From the cell containing the given text, extract its center point as (x, y) coordinate. 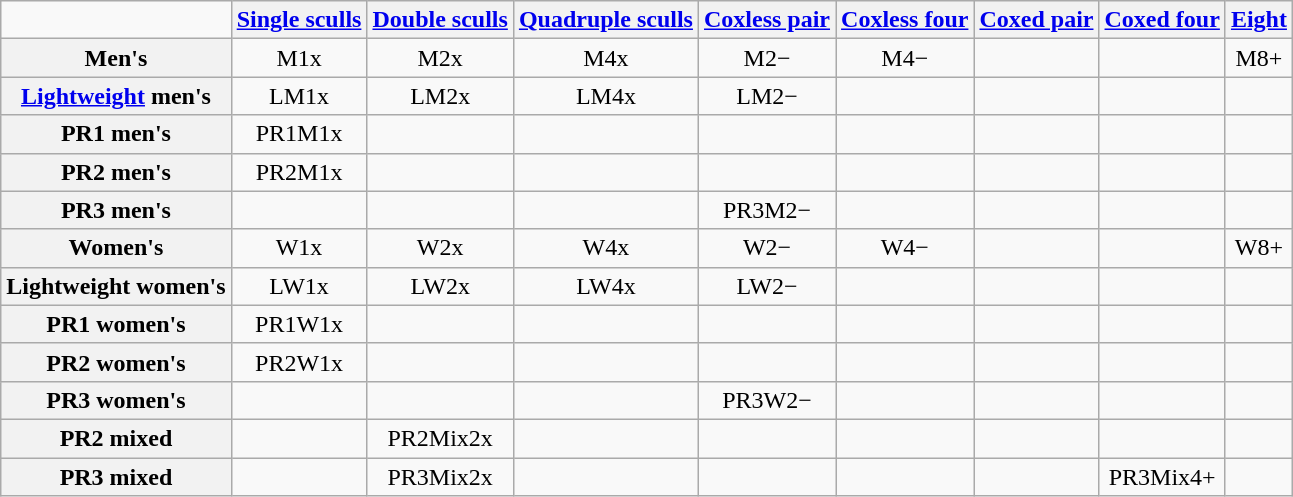
M2x (440, 58)
LW2− (766, 286)
Coxed four (1162, 20)
PR1M1x (299, 134)
PR3M2− (766, 210)
LM4x (606, 96)
W4− (905, 248)
M8+ (1258, 58)
W2x (440, 248)
LM2x (440, 96)
PR3W2− (766, 400)
Coxless four (905, 20)
Eight (1258, 20)
PR2 women's (116, 362)
Quadruple sculls (606, 20)
PR3 mixed (116, 477)
W2− (766, 248)
PR3Mix4+ (1162, 477)
W8+ (1258, 248)
LW2x (440, 286)
PR1 women's (116, 324)
W1x (299, 248)
PR3 women's (116, 400)
PR3 men's (116, 210)
M4x (606, 58)
Women's (116, 248)
Coxed pair (1036, 20)
Single sculls (299, 20)
Men's (116, 58)
M2− (766, 58)
PR1W1x (299, 324)
LW4x (606, 286)
LM1x (299, 96)
M1x (299, 58)
Coxless pair (766, 20)
PR2 men's (116, 172)
M4− (905, 58)
LW1x (299, 286)
PR2W1x (299, 362)
Double sculls (440, 20)
PR1 men's (116, 134)
W4x (606, 248)
PR2Mix2x (440, 438)
PR3Mix2x (440, 477)
LM2− (766, 96)
PR2M1x (299, 172)
Lightweight men's (116, 96)
Lightweight women's (116, 286)
PR2 mixed (116, 438)
